For the text-containing cell, return its midpoint in (x, y) coordinate format. 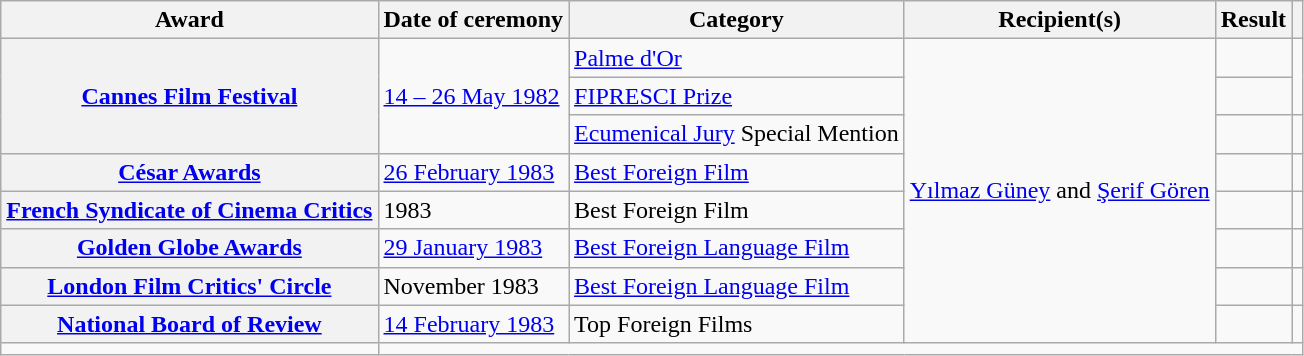
Award (190, 20)
1983 (474, 210)
Result (1253, 20)
Palme d'Or (737, 58)
November 1983 (474, 286)
26 February 1983 (474, 172)
Date of ceremony (474, 20)
César Awards (190, 172)
Category (737, 20)
14 – 26 May 1982 (474, 96)
Yılmaz Güney and Şerif Gören (1060, 191)
29 January 1983 (474, 248)
National Board of Review (190, 324)
Top Foreign Films (737, 324)
French Syndicate of Cinema Critics (190, 210)
London Film Critics' Circle (190, 286)
Golden Globe Awards (190, 248)
Cannes Film Festival (190, 96)
Recipient(s) (1060, 20)
Ecumenical Jury Special Mention (737, 134)
14 February 1983 (474, 324)
FIPRESCI Prize (737, 96)
